Provide the (X, Y) coordinate of the cell's center where the given text is located.  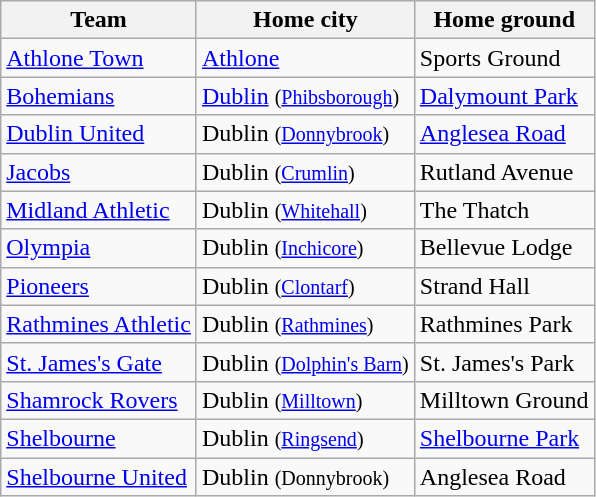
Strand Hall (504, 286)
Shelbourne (99, 438)
Athlone Town (99, 58)
Bohemians (99, 96)
Dublin (Crumlin) (305, 172)
Home ground (504, 20)
St. James's Gate (99, 362)
Rathmines Park (504, 324)
St. James's Park (504, 362)
Athlone (305, 58)
The Thatch (504, 210)
Milltown Ground (504, 400)
Rutland Avenue (504, 172)
Dublin (Whitehall) (305, 210)
Shelbourne United (99, 477)
Shamrock Rovers (99, 400)
Pioneers (99, 286)
Dublin (Milltown) (305, 400)
Home city (305, 20)
Shelbourne Park (504, 438)
Dublin (Rathmines) (305, 324)
Olympia (99, 248)
Dalymount Park (504, 96)
Dublin (Clontarf) (305, 286)
Dublin (Ringsend) (305, 438)
Rathmines Athletic (99, 324)
Jacobs (99, 172)
Dublin (Inchicore) (305, 248)
Dublin United (99, 134)
Sports Ground (504, 58)
Dublin (Dolphin's Barn) (305, 362)
Dublin (Phibsborough) (305, 96)
Bellevue Lodge (504, 248)
Team (99, 20)
Midland Athletic (99, 210)
